Extract the [X, Y] coordinate from the center of the cell holding the provided text.  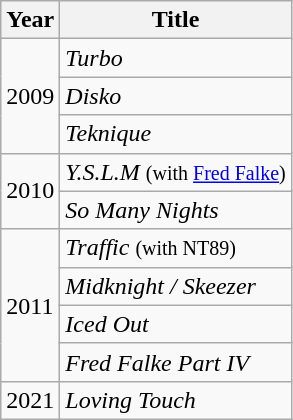
Traffic (with NT89) [176, 248]
2010 [30, 191]
Midknight / Skeezer [176, 286]
Year [30, 20]
Fred Falke Part IV [176, 362]
2011 [30, 305]
2021 [30, 400]
Title [176, 20]
Loving Touch [176, 400]
So Many Nights [176, 210]
Y.S.L.M (with Fred Falke) [176, 172]
Iced Out [176, 324]
Teknique [176, 134]
2009 [30, 96]
Disko [176, 96]
Turbo [176, 58]
